Return (X, Y) of the center of cell containing provided text 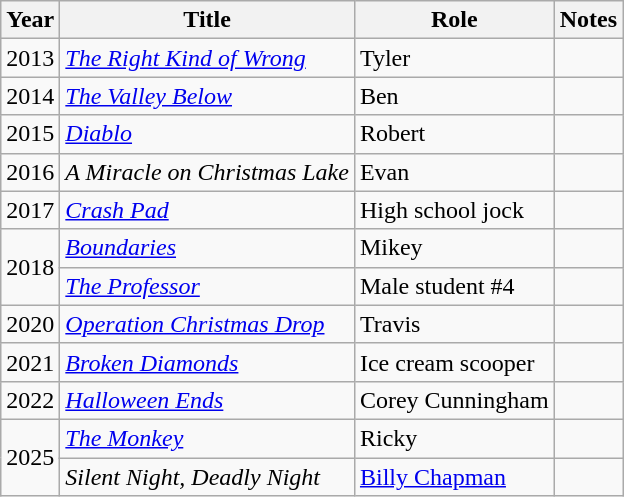
Role (454, 20)
Halloween Ends (208, 400)
Notes (588, 20)
2014 (30, 96)
Billy Chapman (454, 477)
Ricky (454, 438)
The Valley Below (208, 96)
2018 (30, 267)
Diablo (208, 134)
Year (30, 20)
Operation Christmas Drop (208, 324)
2021 (30, 362)
Evan (454, 172)
The Monkey (208, 438)
2020 (30, 324)
The Right Kind of Wrong (208, 58)
Travis (454, 324)
Male student #4 (454, 286)
Ben (454, 96)
2025 (30, 457)
A Miracle on Christmas Lake (208, 172)
Crash Pad (208, 210)
Corey Cunningham (454, 400)
Ice cream scooper (454, 362)
Tyler (454, 58)
2013 (30, 58)
The Professor (208, 286)
High school jock (454, 210)
Boundaries (208, 248)
Title (208, 20)
Broken Diamonds (208, 362)
Silent Night, Deadly Night (208, 477)
Mikey (454, 248)
2016 (30, 172)
2017 (30, 210)
2015 (30, 134)
2022 (30, 400)
Robert (454, 134)
